Scan for the cell matching the given text and deliver its [X, Y] coordinate at center. 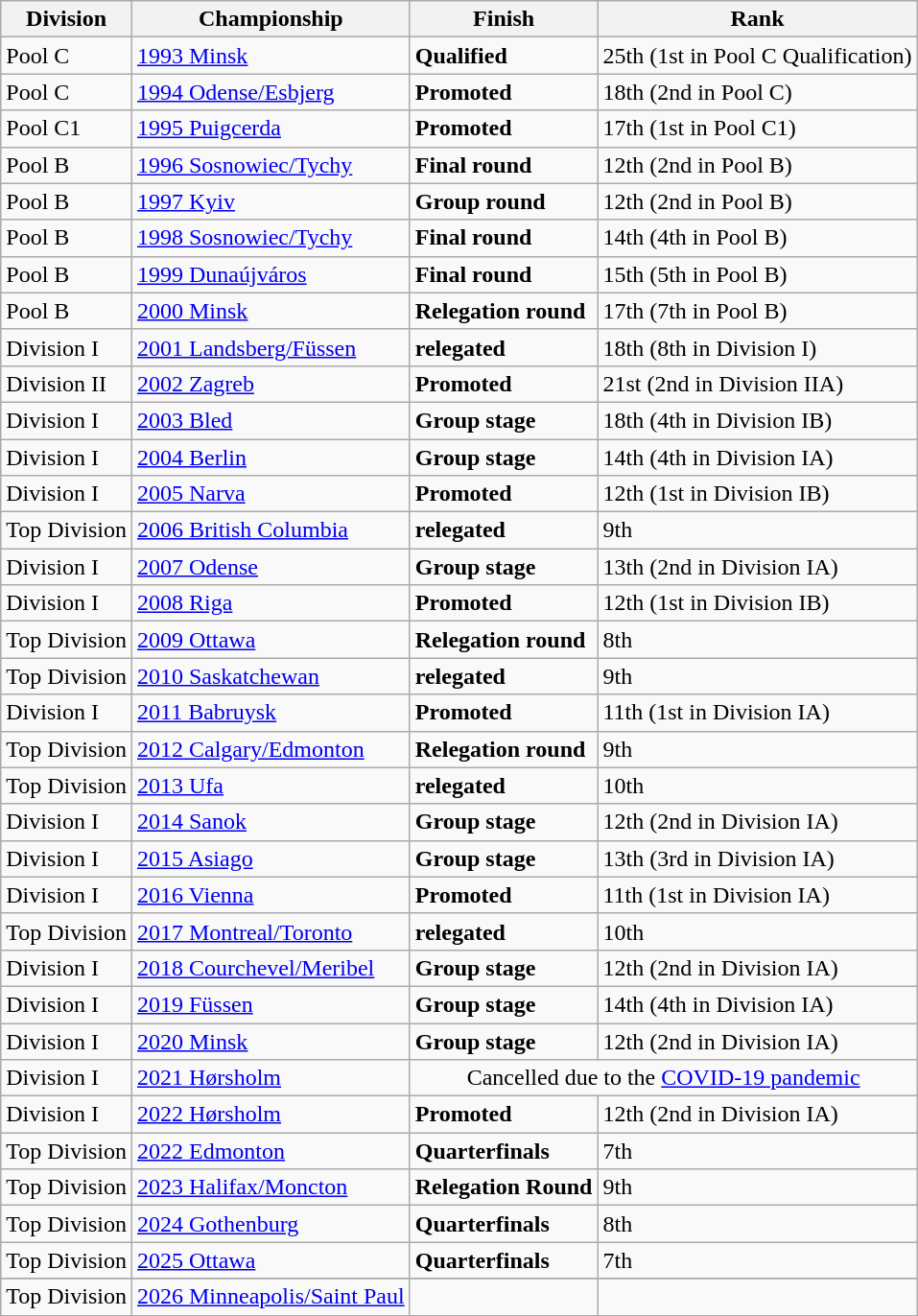
25th (1st in Pool C Qualification) [758, 56]
2001 Landsberg/Füssen [271, 347]
2010 Saskatchewan [271, 676]
Pool C1 [67, 129]
1996 Sosnowiec/Tychy [271, 165]
1999 Dunaújváros [271, 274]
2014 Sanok [271, 822]
2025 Ottawa [271, 1260]
2021 Hørsholm [271, 1078]
2003 Bled [271, 420]
14th (4th in Pool B) [758, 238]
1998 Sosnowiec/Tychy [271, 238]
1997 Kyiv [271, 201]
2002 Zagreb [271, 384]
2019 Füssen [271, 1004]
Qualified [504, 56]
18th (2nd in Pool C) [758, 92]
2016 Vienna [271, 895]
2006 British Columbia [271, 530]
Relegation Round [504, 1187]
13th (3rd in Division IA) [758, 858]
Championship [271, 19]
1994 Odense/Esbjerg [271, 92]
2007 Odense [271, 567]
17th (1st in Pool C1) [758, 129]
2020 Minsk [271, 1041]
2004 Berlin [271, 458]
Division [67, 19]
2008 Riga [271, 603]
21st (2nd in Division IIA) [758, 384]
2009 Ottawa [271, 640]
2015 Asiago [271, 858]
2026 Minneapolis/Saint Paul [271, 1297]
2018 Courchevel/Meribel [271, 968]
18th (8th in Division I) [758, 347]
Finish [504, 19]
2000 Minsk [271, 311]
2024 Gothenburg [271, 1224]
13th (2nd in Division IA) [758, 567]
1995 Puigcerda [271, 129]
17th (7th in Pool B) [758, 311]
Division II [67, 384]
2022 Hørsholm [271, 1115]
1993 Minsk [271, 56]
Cancelled due to the COVID-19 pandemic [664, 1078]
2017 Montreal/Toronto [271, 931]
Group round [504, 201]
2012 Calgary/Edmonton [271, 749]
15th (5th in Pool B) [758, 274]
2011 Babruysk [271, 713]
Rank [758, 19]
2022 Edmonton [271, 1151]
2005 Narva [271, 494]
2023 Halifax/Moncton [271, 1187]
2013 Ufa [271, 786]
18th (4th in Division IB) [758, 420]
